Output the [X, Y] coordinate of the center of the cell containing the given text.  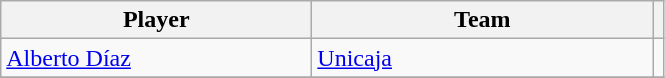
Alberto Díaz [156, 58]
Unicaja [482, 58]
Team [482, 20]
Player [156, 20]
